Find where the given text appears and provide that cell's center as (x, y) coordinate. 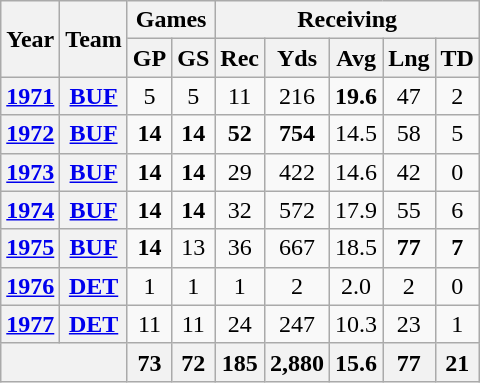
47 (409, 96)
42 (409, 172)
Yds (298, 58)
29 (240, 172)
36 (240, 248)
216 (298, 96)
24 (240, 324)
23 (409, 324)
1977 (30, 324)
15.6 (356, 362)
247 (298, 324)
Games (170, 20)
2.0 (356, 286)
1972 (30, 134)
6 (457, 210)
14.6 (356, 172)
13 (194, 248)
422 (298, 172)
18.5 (356, 248)
1975 (30, 248)
14.5 (356, 134)
Avg (356, 58)
32 (240, 210)
55 (409, 210)
21 (457, 362)
2,880 (298, 362)
Rec (240, 58)
52 (240, 134)
185 (240, 362)
58 (409, 134)
Receiving (348, 20)
7 (457, 248)
Team (94, 39)
1973 (30, 172)
754 (298, 134)
Year (30, 39)
1971 (30, 96)
19.6 (356, 96)
17.9 (356, 210)
GS (194, 58)
10.3 (356, 324)
Lng (409, 58)
GP (149, 58)
72 (194, 362)
1976 (30, 286)
572 (298, 210)
1974 (30, 210)
667 (298, 248)
73 (149, 362)
TD (457, 58)
